Locate the cell with the specified text and output its [X, Y] center coordinate. 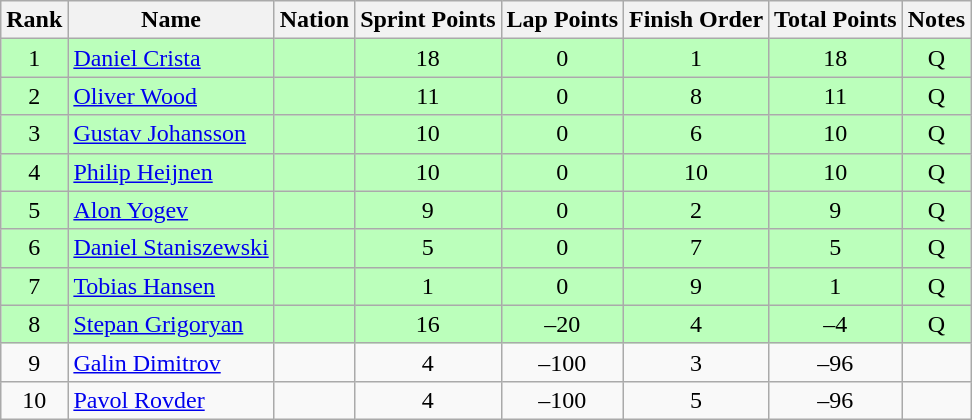
Sprint Points [428, 20]
Tobias Hansen [171, 286]
Stepan Grigoryan [171, 324]
Name [171, 20]
16 [428, 324]
–4 [836, 324]
Galin Dimitrov [171, 362]
Nation [314, 20]
Lap Points [562, 20]
Philip Heijnen [171, 172]
Alon Yogev [171, 210]
Total Points [836, 20]
Finish Order [696, 20]
Gustav Johansson [171, 134]
Daniel Staniszewski [171, 248]
Rank [34, 20]
Pavol Rovder [171, 400]
Notes [936, 20]
Oliver Wood [171, 96]
Daniel Crista [171, 58]
–20 [562, 324]
